Provide the [X, Y] coordinate of the cell's center where the given text is located.  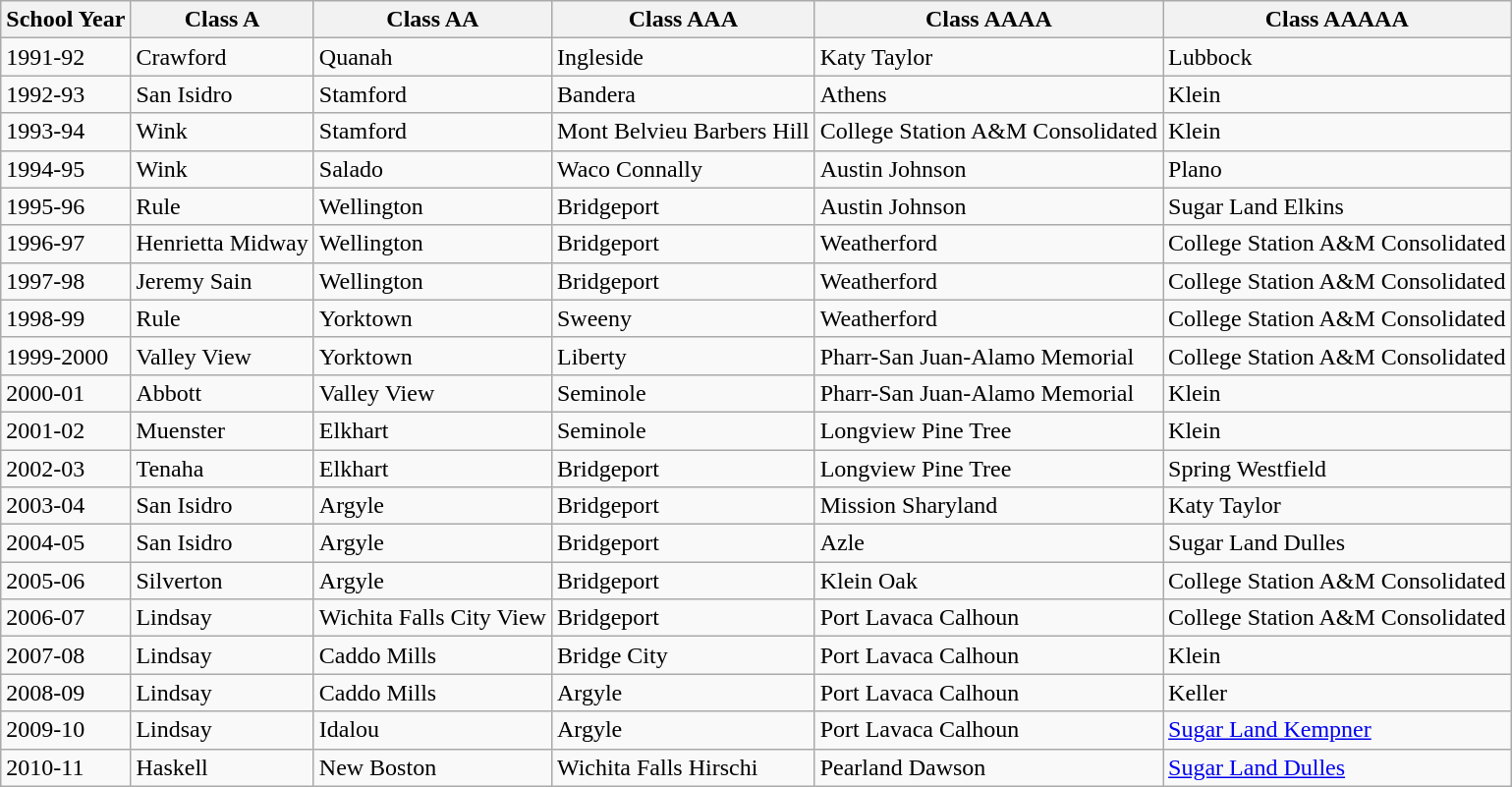
2001-02 [66, 430]
Class AA [432, 20]
2004-05 [66, 543]
Bridge City [683, 655]
Sweeny [683, 318]
2000-01 [66, 393]
Tenaha [222, 469]
2005-06 [66, 581]
1991-92 [66, 57]
1996-97 [66, 244]
Class AAAA [988, 20]
Keller [1337, 693]
2010-11 [66, 767]
Class AAAAA [1337, 20]
Salado [432, 169]
Class AAA [683, 20]
1998-99 [66, 318]
Sugar Land Kempner [1337, 730]
Class A [222, 20]
Abbott [222, 393]
2009-10 [66, 730]
Wichita Falls City View [432, 618]
Wichita Falls Hirschi [683, 767]
1994-95 [66, 169]
Azle [988, 543]
1997-98 [66, 281]
Klein Oak [988, 581]
Waco Connally [683, 169]
Ingleside [683, 57]
Plano [1337, 169]
Mission Sharyland [988, 506]
2007-08 [66, 655]
Idalou [432, 730]
Quanah [432, 57]
Athens [988, 94]
1992-93 [66, 94]
1999-2000 [66, 356]
2006-07 [66, 618]
Lubbock [1337, 57]
Henrietta Midway [222, 244]
Mont Belvieu Barbers Hill [683, 132]
Jeremy Sain [222, 281]
Pearland Dawson [988, 767]
Sugar Land Elkins [1337, 206]
New Boston [432, 767]
2008-09 [66, 693]
1995-96 [66, 206]
School Year [66, 20]
Haskell [222, 767]
2003-04 [66, 506]
Spring Westfield [1337, 469]
Muenster [222, 430]
Bandera [683, 94]
Liberty [683, 356]
2002-03 [66, 469]
1993-94 [66, 132]
Crawford [222, 57]
Silverton [222, 581]
